From the cell containing the given text, extract its center point as [X, Y] coordinate. 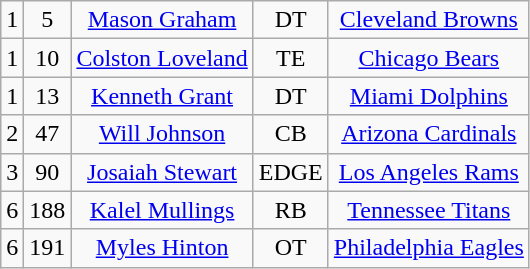
13 [48, 96]
Cleveland Browns [428, 20]
Kenneth Grant [162, 96]
Josaiah Stewart [162, 172]
47 [48, 134]
EDGE [290, 172]
CB [290, 134]
Tennessee Titans [428, 210]
Mason Graham [162, 20]
Miami Dolphins [428, 96]
Will Johnson [162, 134]
Chicago Bears [428, 58]
Philadelphia Eagles [428, 248]
5 [48, 20]
Colston Loveland [162, 58]
TE [290, 58]
10 [48, 58]
RB [290, 210]
188 [48, 210]
2 [12, 134]
191 [48, 248]
Kalel Mullings [162, 210]
90 [48, 172]
Los Angeles Rams [428, 172]
Arizona Cardinals [428, 134]
OT [290, 248]
3 [12, 172]
Myles Hinton [162, 248]
